Capture the cell that displays the provided text and extract its (X, Y) central coordinate. 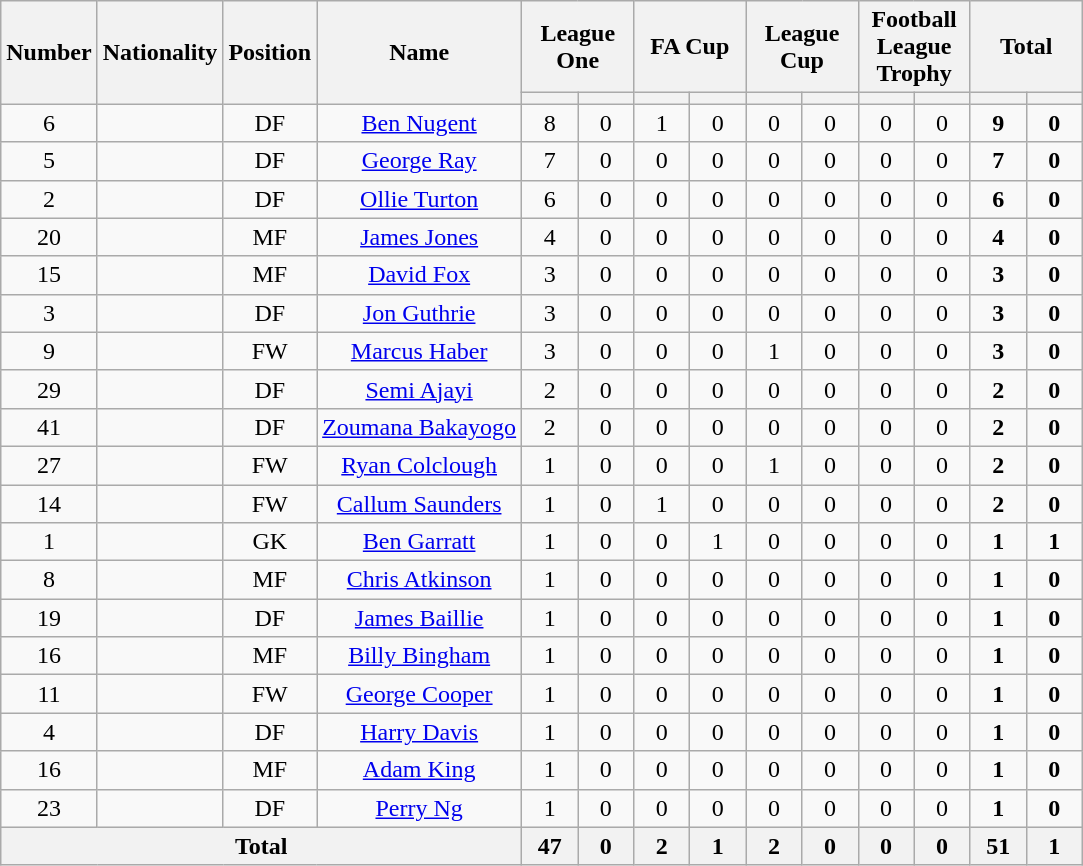
Marcus Haber (420, 351)
Ollie Turton (420, 199)
FA Cup (690, 47)
Football League Trophy (914, 47)
27 (49, 465)
Billy Bingham (420, 656)
Harry Davis (420, 732)
GK (270, 542)
James Jones (420, 237)
Position (270, 52)
Nationality (160, 52)
47 (550, 846)
19 (49, 618)
George Ray (420, 161)
23 (49, 808)
14 (49, 503)
Adam King (420, 770)
Zoumana Bakayogo (420, 427)
Number (49, 52)
League Cup (802, 47)
David Fox (420, 275)
Jon Guthrie (420, 313)
James Baillie (420, 618)
20 (49, 237)
41 (49, 427)
11 (49, 694)
Name (420, 52)
Perry Ng (420, 808)
5 (49, 161)
15 (49, 275)
51 (998, 846)
Ben Nugent (420, 123)
Ben Garratt (420, 542)
Semi Ajayi (420, 389)
29 (49, 389)
Callum Saunders (420, 503)
George Cooper (420, 694)
Ryan Colclough (420, 465)
Chris Atkinson (420, 580)
League One (578, 47)
